Return [x, y] of the center of cell containing provided text 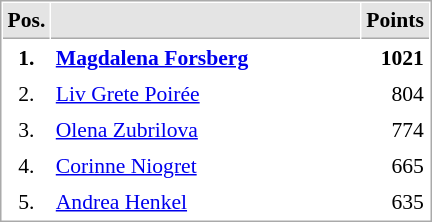
635 [396, 201]
Magdalena Forsberg [206, 57]
Pos. [26, 21]
Andrea Henkel [206, 201]
Corinne Niogret [206, 165]
Points [396, 21]
804 [396, 93]
1. [26, 57]
1021 [396, 57]
774 [396, 129]
2. [26, 93]
Liv Grete Poirée [206, 93]
665 [396, 165]
3. [26, 129]
4. [26, 165]
Olena Zubrilova [206, 129]
5. [26, 201]
